Find where the given text appears and provide that cell's center as [x, y] coordinate. 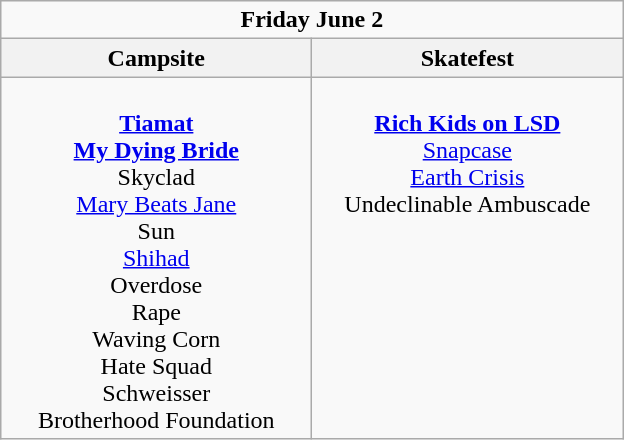
Rich Kids on LSD Snapcase Earth Crisis Undeclinable Ambuscade [468, 258]
Tiamat My Dying Bride Skyclad Mary Beats Jane Sun Shihad Overdose Rape Waving Corn Hate Squad Schweisser Brotherhood Foundation [156, 258]
Friday June 2 [312, 20]
Campsite [156, 58]
Skatefest [468, 58]
